Scan for the cell matching the given text and deliver its [X, Y] coordinate at center. 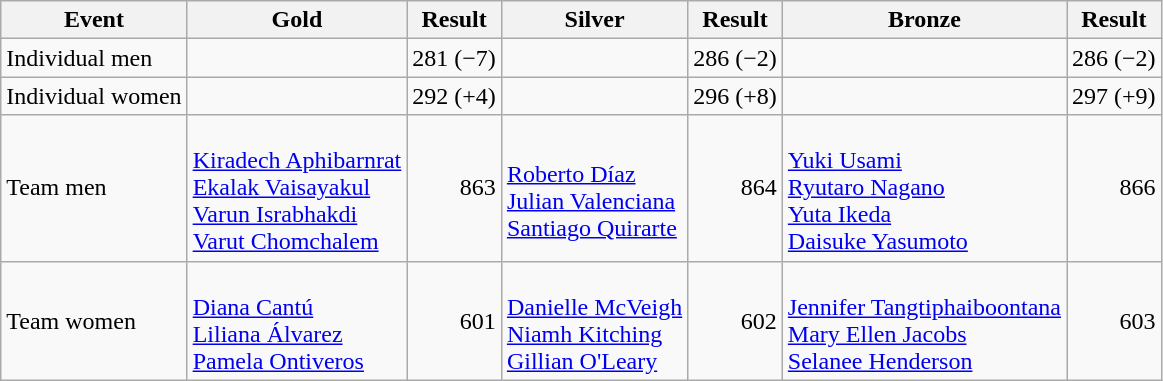
601 [454, 320]
Individual men [94, 58]
296 (+8) [736, 96]
Kiradech AphibarnratEkalak VaisayakulVarun IsrabhakdiVarut Chomchalem [297, 188]
Diana CantúLiliana ÁlvarezPamela Ontiveros [297, 320]
866 [1114, 188]
Danielle McVeighNiamh KitchingGillian O'Leary [594, 320]
Yuki UsamiRyutaro NaganoYuta IkedaDaisuke Yasumoto [924, 188]
292 (+4) [454, 96]
863 [454, 188]
864 [736, 188]
281 (−7) [454, 58]
Gold [297, 20]
Bronze [924, 20]
Roberto DíazJulian ValencianaSantiago Quirarte [594, 188]
Individual women [94, 96]
Team men [94, 188]
Silver [594, 20]
297 (+9) [1114, 96]
Team women [94, 320]
602 [736, 320]
Event [94, 20]
603 [1114, 320]
Jennifer TangtiphaiboontanaMary Ellen JacobsSelanee Henderson [924, 320]
